Return [X, Y] of the center of cell containing provided text 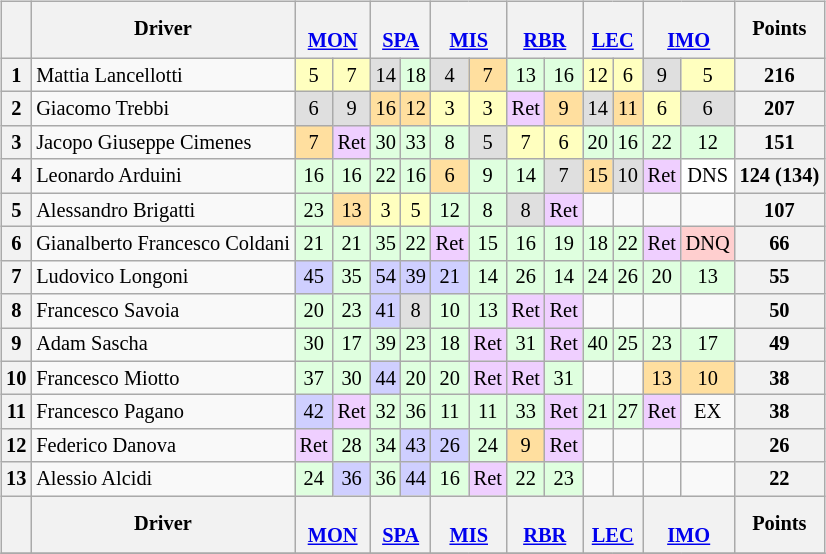
1 [16, 75]
50 [780, 311]
Adam Sascha [162, 345]
Federico Danova [162, 446]
124 (134) [780, 176]
Francesco Pagano [162, 412]
54 [386, 277]
Jacopo Giuseppe Cimenes [162, 143]
DNS [708, 176]
Gianalberto Francesco Coldani [162, 244]
49 [780, 345]
107 [780, 210]
Alessio Alcidi [162, 479]
27 [628, 412]
Leonardo Arduini [162, 176]
45 [314, 277]
25 [628, 345]
216 [780, 75]
28 [352, 446]
55 [780, 277]
2 [16, 109]
Alessandro Brigatti [162, 210]
37 [314, 378]
19 [564, 244]
Francesco Savoia [162, 311]
Ludovico Longoni [162, 277]
40 [598, 345]
EX [708, 412]
41 [386, 311]
42 [314, 412]
DNQ [708, 244]
66 [780, 244]
Francesco Miotto [162, 378]
43 [416, 446]
151 [780, 143]
34 [386, 446]
Mattia Lancellotti [162, 75]
Giacomo Trebbi [162, 109]
207 [780, 109]
32 [386, 412]
